Identify which cell holds the provided text, then report its (x, y) central coordinate. 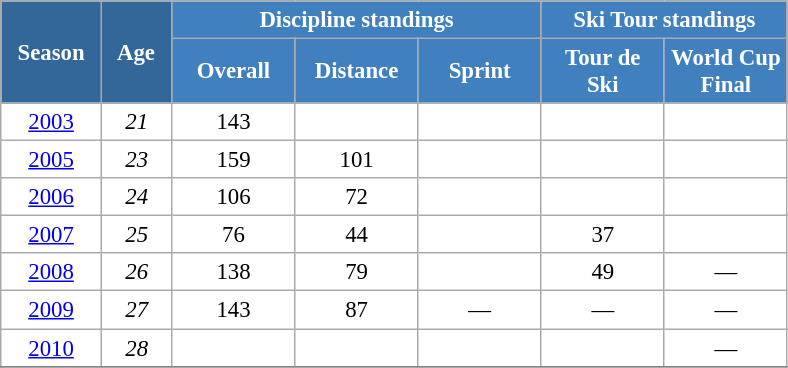
72 (356, 197)
24 (136, 197)
Season (52, 52)
49 (602, 273)
Distance (356, 72)
44 (356, 235)
26 (136, 273)
Tour deSki (602, 72)
21 (136, 122)
159 (234, 160)
2003 (52, 122)
Overall (234, 72)
76 (234, 235)
Sprint (480, 72)
2007 (52, 235)
23 (136, 160)
28 (136, 348)
2008 (52, 273)
2010 (52, 348)
87 (356, 310)
2006 (52, 197)
37 (602, 235)
25 (136, 235)
138 (234, 273)
2009 (52, 310)
2005 (52, 160)
27 (136, 310)
Discipline standings (356, 20)
79 (356, 273)
Ski Tour standings (664, 20)
101 (356, 160)
Age (136, 52)
World CupFinal (726, 72)
106 (234, 197)
